Extract the [x, y] coordinate from the center of the cell holding the provided text.  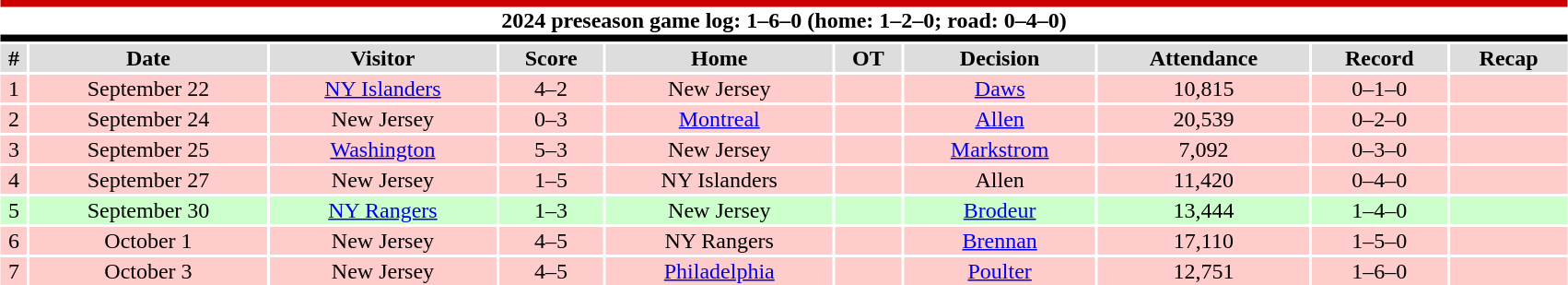
Recap [1509, 58]
20,539 [1203, 119]
OT [869, 58]
September 30 [147, 210]
Decision [1000, 58]
Montreal [720, 119]
1–6–0 [1380, 271]
September 22 [147, 89]
Poulter [1000, 271]
1–5–0 [1380, 241]
September 27 [147, 180]
0–4–0 [1380, 180]
5–3 [551, 149]
2 [14, 119]
September 25 [147, 149]
1–5 [551, 180]
Score [551, 58]
1–4–0 [1380, 210]
Markstrom [1000, 149]
Washington [383, 149]
Brodeur [1000, 210]
Attendance [1203, 58]
17,110 [1203, 241]
Home [720, 58]
7 [14, 271]
4–2 [551, 89]
4 [14, 180]
11,420 [1203, 180]
13,444 [1203, 210]
6 [14, 241]
3 [14, 149]
October 3 [147, 271]
0–3–0 [1380, 149]
Philadelphia [720, 271]
Visitor [383, 58]
0–1–0 [1380, 89]
2024 preseason game log: 1–6–0 (home: 1–2–0; road: 0–4–0) [784, 20]
Daws [1000, 89]
7,092 [1203, 149]
12,751 [1203, 271]
1 [14, 89]
0–3 [551, 119]
September 24 [147, 119]
October 1 [147, 241]
5 [14, 210]
Date [147, 58]
0–2–0 [1380, 119]
Brennan [1000, 241]
10,815 [1203, 89]
# [14, 58]
Record [1380, 58]
1–3 [551, 210]
